Provide the (x, y) coordinate of the cell's center where the given text is located.  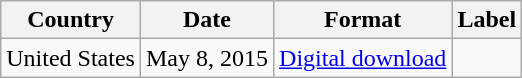
May 8, 2015 (206, 58)
United States (71, 58)
Digital download (363, 58)
Date (206, 20)
Label (487, 20)
Format (363, 20)
Country (71, 20)
